Pinpoint the cell where the given text exists, returning its [X, Y] midpoint coordinate. 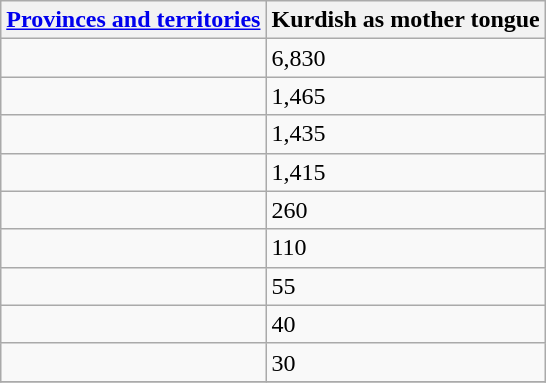
30 [406, 362]
Provinces and territories [134, 20]
40 [406, 324]
55 [406, 286]
1,465 [406, 96]
1,415 [406, 172]
110 [406, 248]
Kurdish as mother tongue [406, 20]
260 [406, 210]
6,830 [406, 58]
1,435 [406, 134]
